Return (x, y) of the center of cell containing provided text 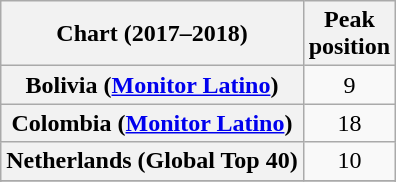
9 (349, 85)
18 (349, 123)
Chart (2017–2018) (152, 34)
Bolivia (Monitor Latino) (152, 85)
Peakposition (349, 34)
10 (349, 161)
Colombia (Monitor Latino) (152, 123)
Netherlands (Global Top 40) (152, 161)
